Extract the (x, y) coordinate from the center of the cell holding the provided text.  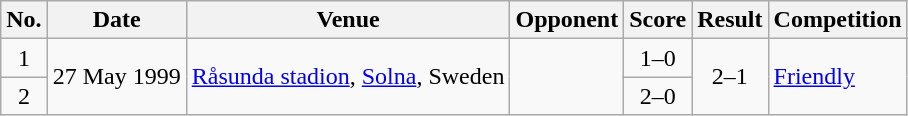
1 (24, 58)
Date (116, 20)
27 May 1999 (116, 77)
Opponent (567, 20)
Competition (838, 20)
1–0 (658, 58)
2–1 (730, 77)
No. (24, 20)
Score (658, 20)
Result (730, 20)
Råsunda stadion, Solna, Sweden (348, 77)
2–0 (658, 96)
Friendly (838, 77)
Venue (348, 20)
2 (24, 96)
